Identify which cell holds the provided text, then report its (X, Y) central coordinate. 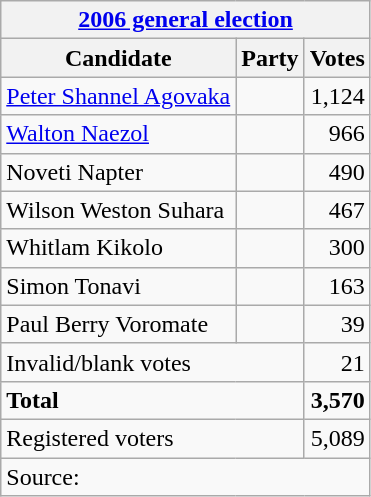
5,089 (337, 438)
Simon Tonavi (118, 286)
Party (270, 58)
Peter Shannel Agovaka (118, 96)
Candidate (118, 58)
Registered voters (152, 438)
2006 general election (186, 20)
1,124 (337, 96)
39 (337, 324)
Noveti Napter (118, 172)
21 (337, 362)
Invalid/blank votes (152, 362)
Wilson Weston Suhara (118, 210)
Paul Berry Voromate (118, 324)
Total (152, 400)
163 (337, 286)
Source: (186, 477)
490 (337, 172)
Walton Naezol (118, 134)
467 (337, 210)
Votes (337, 58)
966 (337, 134)
300 (337, 248)
Whitlam Kikolo (118, 248)
3,570 (337, 400)
